Determine the [X, Y] coordinate at the center of the cell enclosing the given text.  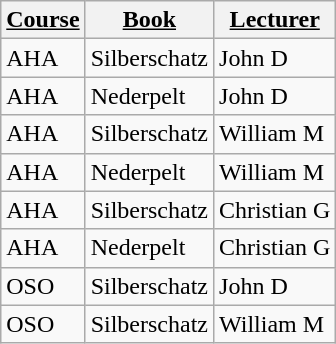
Book [149, 20]
Course [43, 20]
Lecturer [275, 20]
